Find where the given text appears and provide that cell's center as (x, y) coordinate. 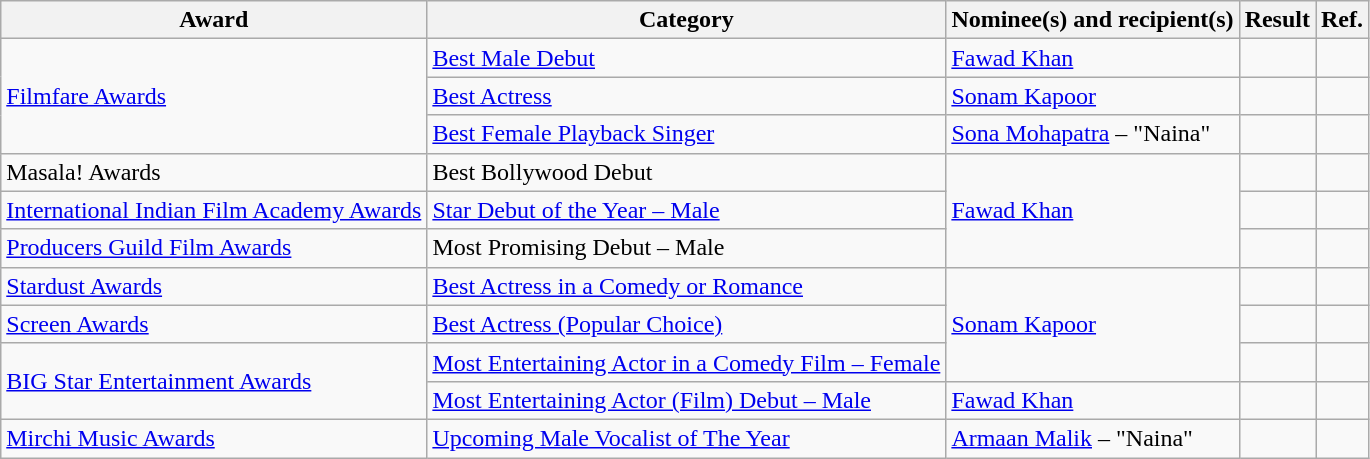
BIG Star Entertainment Awards (214, 381)
Upcoming Male Vocalist of The Year (686, 438)
Screen Awards (214, 324)
Best Female Playback Singer (686, 134)
Best Male Debut (686, 58)
Masala! Awards (214, 172)
Producers Guild Film Awards (214, 248)
International Indian Film Academy Awards (214, 210)
Category (686, 20)
Nominee(s) and recipient(s) (1092, 20)
Stardust Awards (214, 286)
Most Entertaining Actor in a Comedy Film – Female (686, 362)
Star Debut of the Year – Male (686, 210)
Sona Mohapatra – "Naina" (1092, 134)
Most Entertaining Actor (Film) Debut – Male (686, 400)
Result (1277, 20)
Best Bollywood Debut (686, 172)
Award (214, 20)
Most Promising Debut – Male (686, 248)
Ref. (1342, 20)
Filmfare Awards (214, 96)
Best Actress (686, 96)
Best Actress in a Comedy or Romance (686, 286)
Best Actress (Popular Choice) (686, 324)
Mirchi Music Awards (214, 438)
Armaan Malik – "Naina" (1092, 438)
